For the text-containing cell, return its midpoint in [X, Y] coordinate format. 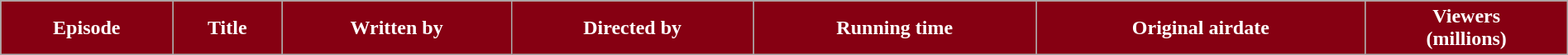
Written by [397, 28]
Directed by [632, 28]
Episode [87, 28]
Original airdate [1201, 28]
Viewers(millions) [1466, 28]
Title [227, 28]
Running time [895, 28]
